From the cell containing the given text, extract its center point as [X, Y] coordinate. 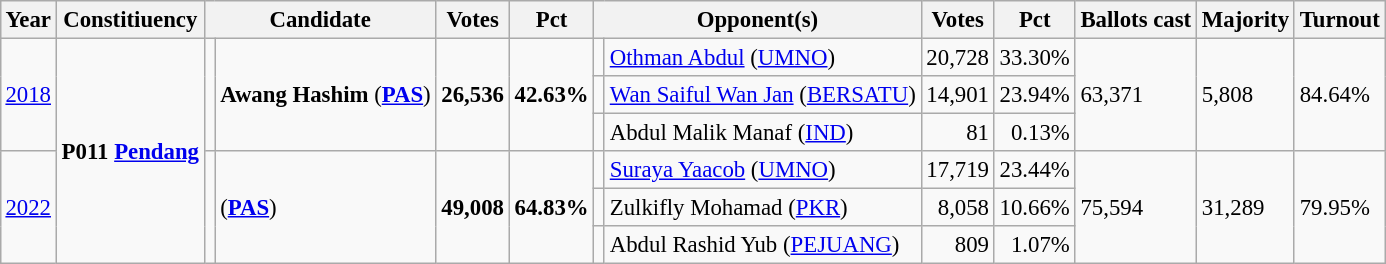
Othman Abdul (UMNO) [762, 57]
17,719 [958, 170]
42.63% [552, 94]
8,058 [958, 208]
0.13% [1034, 133]
79.95% [1340, 208]
49,008 [472, 208]
2022 [28, 208]
Candidate [320, 20]
64.83% [552, 208]
Constitiuency [130, 20]
75,594 [1136, 208]
Suraya Yaacob (UMNO) [762, 170]
(PAS) [326, 208]
33.30% [1034, 57]
2018 [28, 94]
26,536 [472, 94]
Turnout [1340, 20]
20,728 [958, 57]
81 [958, 133]
Opponent(s) [758, 20]
63,371 [1136, 94]
84.64% [1340, 94]
Wan Saiful Wan Jan (BERSATU) [762, 95]
10.66% [1034, 208]
14,901 [958, 95]
Abdul Rashid Yub (PEJUANG) [762, 245]
Abdul Malik Manaf (IND) [762, 133]
P011 Pendang [130, 151]
Year [28, 20]
23.44% [1034, 170]
Zulkifly Mohamad (PKR) [762, 208]
Awang Hashim (PAS) [326, 94]
Majority [1245, 20]
809 [958, 245]
23.94% [1034, 95]
5,808 [1245, 94]
Ballots cast [1136, 20]
1.07% [1034, 245]
31,289 [1245, 208]
